Detect which cell encompasses the target text, then output its [x, y] center coordinate. 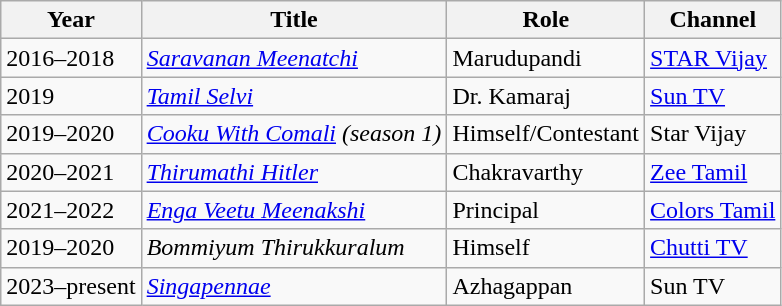
Himself [546, 248]
Chakravarthy [546, 172]
Thirumathi Hitler [294, 172]
Dr. Kamaraj [546, 96]
Enga Veetu Meenakshi [294, 210]
Azhagappan [546, 286]
Principal [546, 210]
Year [71, 20]
2020–2021 [71, 172]
Tamil Selvi [294, 96]
Colors Tamil [713, 210]
Zee Tamil [713, 172]
2016–2018 [71, 58]
2019 [71, 96]
Channel [713, 20]
Chutti TV [713, 248]
Title [294, 20]
STAR Vijay [713, 58]
Cooku With Comali (season 1) [294, 134]
Himself/Contestant [546, 134]
Role [546, 20]
2023–present [71, 286]
2021–2022 [71, 210]
Singapennae [294, 286]
Marudupandi [546, 58]
Star Vijay [713, 134]
Bommiyum Thirukkuralum [294, 248]
Saravanan Meenatchi [294, 58]
